Return the (X, Y) coordinate for the center point of the cell that contains the specified text.  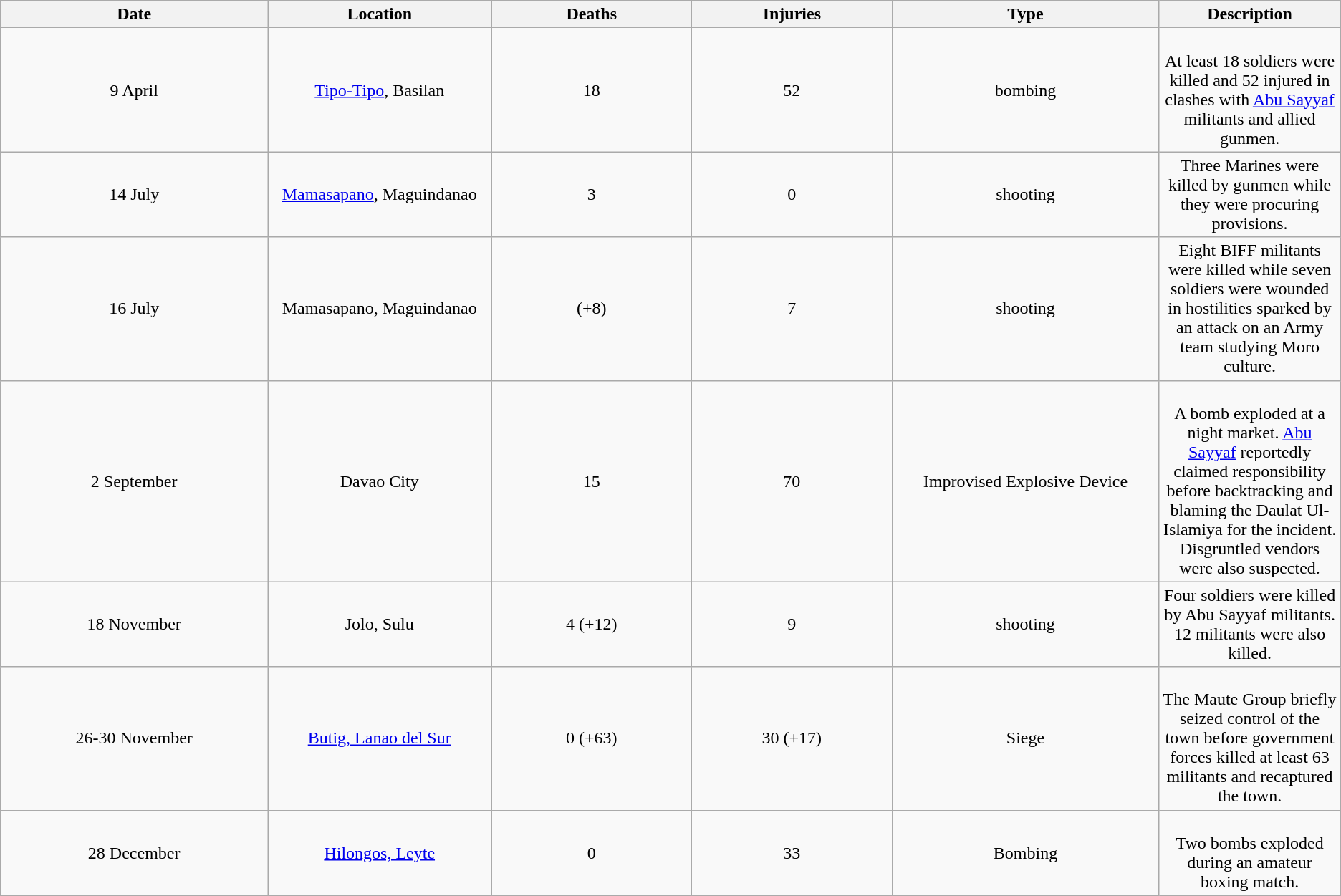
9 (792, 625)
bombing (1026, 90)
52 (792, 90)
33 (792, 852)
18 (592, 90)
Date (135, 14)
0 (+63) (592, 738)
15 (592, 481)
Injuries (792, 14)
3 (592, 195)
Type (1026, 14)
28 December (135, 852)
Hilongos, Leyte (380, 852)
Butig, Lanao del Sur (380, 738)
70 (792, 481)
Two bombs exploded during an amateur boxing match. (1249, 852)
7 (792, 309)
At least 18 soldiers were killed and 52 injured in clashes with Abu Sayyaf militants and allied gunmen. (1249, 90)
Davao City (380, 481)
Three Marines were killed by gunmen while they were procuring provisions. (1249, 195)
Eight BIFF militants were killed while seven soldiers were wounded in hostilities sparked by an attack on an Army team studying Moro culture. (1249, 309)
4 (+12) (592, 625)
Jolo, Sulu (380, 625)
14 July (135, 195)
(+8) (592, 309)
9 April (135, 90)
18 November (135, 625)
30 (+17) (792, 738)
Four soldiers were killed by Abu Sayyaf militants. 12 militants were also killed. (1249, 625)
Description (1249, 14)
Bombing (1026, 852)
16 July (135, 309)
26-30 November (135, 738)
Siege (1026, 738)
Tipo-Tipo, Basilan (380, 90)
The Maute Group briefly seized control of the town before government forces killed at least 63 militants and recaptured the town. (1249, 738)
Deaths (592, 14)
Improvised Explosive Device (1026, 481)
Location (380, 14)
2 September (135, 481)
